Return the (X, Y) coordinate for the center point of the cell that contains the specified text.  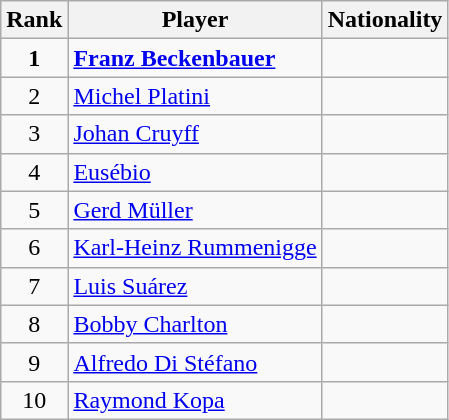
7 (34, 286)
Karl-Heinz Rummenigge (195, 248)
Player (195, 20)
Alfredo Di Stéfano (195, 362)
Rank (34, 20)
Michel Platini (195, 96)
Raymond Kopa (195, 400)
8 (34, 324)
Eusébio (195, 172)
Gerd Müller (195, 210)
1 (34, 58)
5 (34, 210)
Nationality (385, 20)
Franz Beckenbauer (195, 58)
Johan Cruyff (195, 134)
6 (34, 248)
9 (34, 362)
Bobby Charlton (195, 324)
4 (34, 172)
2 (34, 96)
3 (34, 134)
10 (34, 400)
Luis Suárez (195, 286)
